Capture the cell that displays the provided text and extract its (x, y) central coordinate. 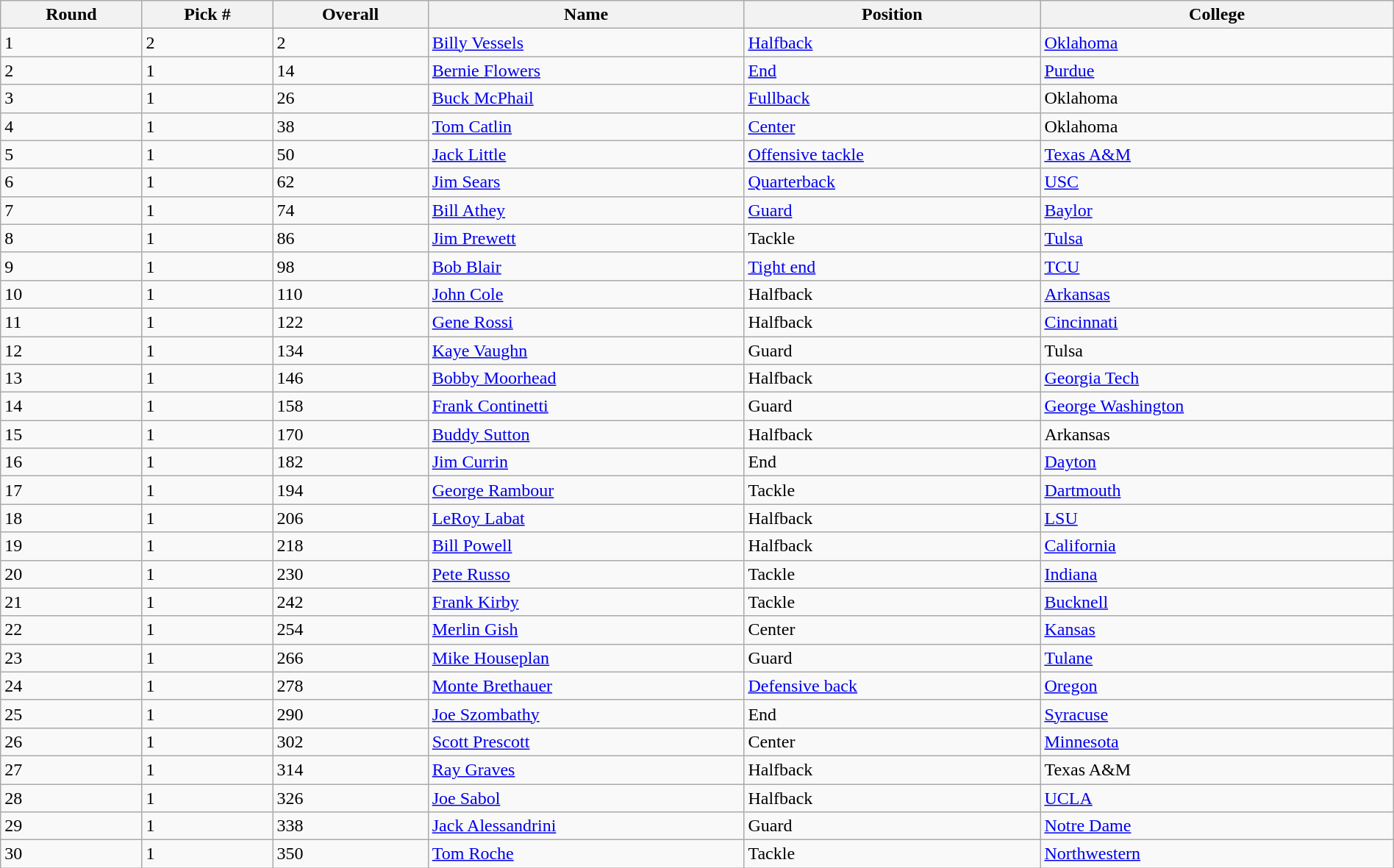
Bill Powell (586, 546)
Name (586, 15)
29 (71, 826)
Billy Vessels (586, 43)
Buck McPhail (586, 98)
3 (71, 98)
Cincinnati (1217, 322)
13 (71, 379)
6 (71, 182)
11 (71, 322)
182 (350, 462)
Offensive tackle (893, 154)
350 (350, 854)
Jim Prewett (586, 238)
254 (350, 630)
Bucknell (1217, 602)
Tom Roche (586, 854)
10 (71, 294)
Georgia Tech (1217, 379)
278 (350, 686)
Merlin Gish (586, 630)
Scott Prescott (586, 742)
Baylor (1217, 210)
17 (71, 490)
Jim Sears (586, 182)
Position (893, 15)
Bobby Moorhead (586, 379)
Ray Graves (586, 770)
18 (71, 518)
Round (71, 15)
Joe Sabol (586, 797)
4 (71, 126)
314 (350, 770)
Joe Szombathy (586, 714)
Notre Dame (1217, 826)
Buddy Sutton (586, 434)
146 (350, 379)
Jack Little (586, 154)
USC (1217, 182)
Dayton (1217, 462)
Kaye Vaughn (586, 351)
326 (350, 797)
George Washington (1217, 406)
218 (350, 546)
7 (71, 210)
Quarterback (893, 182)
Jim Currin (586, 462)
Pick # (207, 15)
Northwestern (1217, 854)
Tom Catlin (586, 126)
86 (350, 238)
290 (350, 714)
266 (350, 658)
LSU (1217, 518)
24 (71, 686)
Dartmouth (1217, 490)
Monte Brethauer (586, 686)
50 (350, 154)
15 (71, 434)
158 (350, 406)
California (1217, 546)
Syracuse (1217, 714)
74 (350, 210)
Fullback (893, 98)
38 (350, 126)
302 (350, 742)
20 (71, 574)
30 (71, 854)
Gene Rossi (586, 322)
338 (350, 826)
Bob Blair (586, 266)
Indiana (1217, 574)
Jack Alessandrini (586, 826)
98 (350, 266)
21 (71, 602)
John Cole (586, 294)
110 (350, 294)
9 (71, 266)
206 (350, 518)
28 (71, 797)
Mike Houseplan (586, 658)
12 (71, 351)
27 (71, 770)
Overall (350, 15)
Kansas (1217, 630)
Bernie Flowers (586, 71)
242 (350, 602)
Tight end (893, 266)
TCU (1217, 266)
George Rambour (586, 490)
Purdue (1217, 71)
Bill Athey (586, 210)
Defensive back (893, 686)
170 (350, 434)
Frank Continetti (586, 406)
25 (71, 714)
23 (71, 658)
Pete Russo (586, 574)
LeRoy Labat (586, 518)
16 (71, 462)
Tulane (1217, 658)
22 (71, 630)
62 (350, 182)
122 (350, 322)
19 (71, 546)
Minnesota (1217, 742)
230 (350, 574)
College (1217, 15)
5 (71, 154)
Oregon (1217, 686)
Frank Kirby (586, 602)
134 (350, 351)
8 (71, 238)
UCLA (1217, 797)
194 (350, 490)
